Output the [X, Y] coordinate of the center of the cell containing the given text.  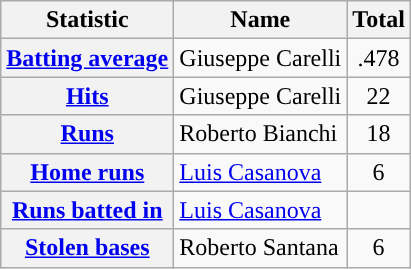
Runs batted in [88, 210]
Total [379, 20]
Name [260, 20]
Home runs [88, 172]
Hits [88, 96]
Batting average [88, 58]
Roberto Bianchi [260, 134]
Stolen bases [88, 248]
Runs [88, 134]
22 [379, 96]
18 [379, 134]
.478 [379, 58]
Roberto Santana [260, 248]
Statistic [88, 20]
